Extract the (x, y) coordinate from the center of the cell holding the provided text.  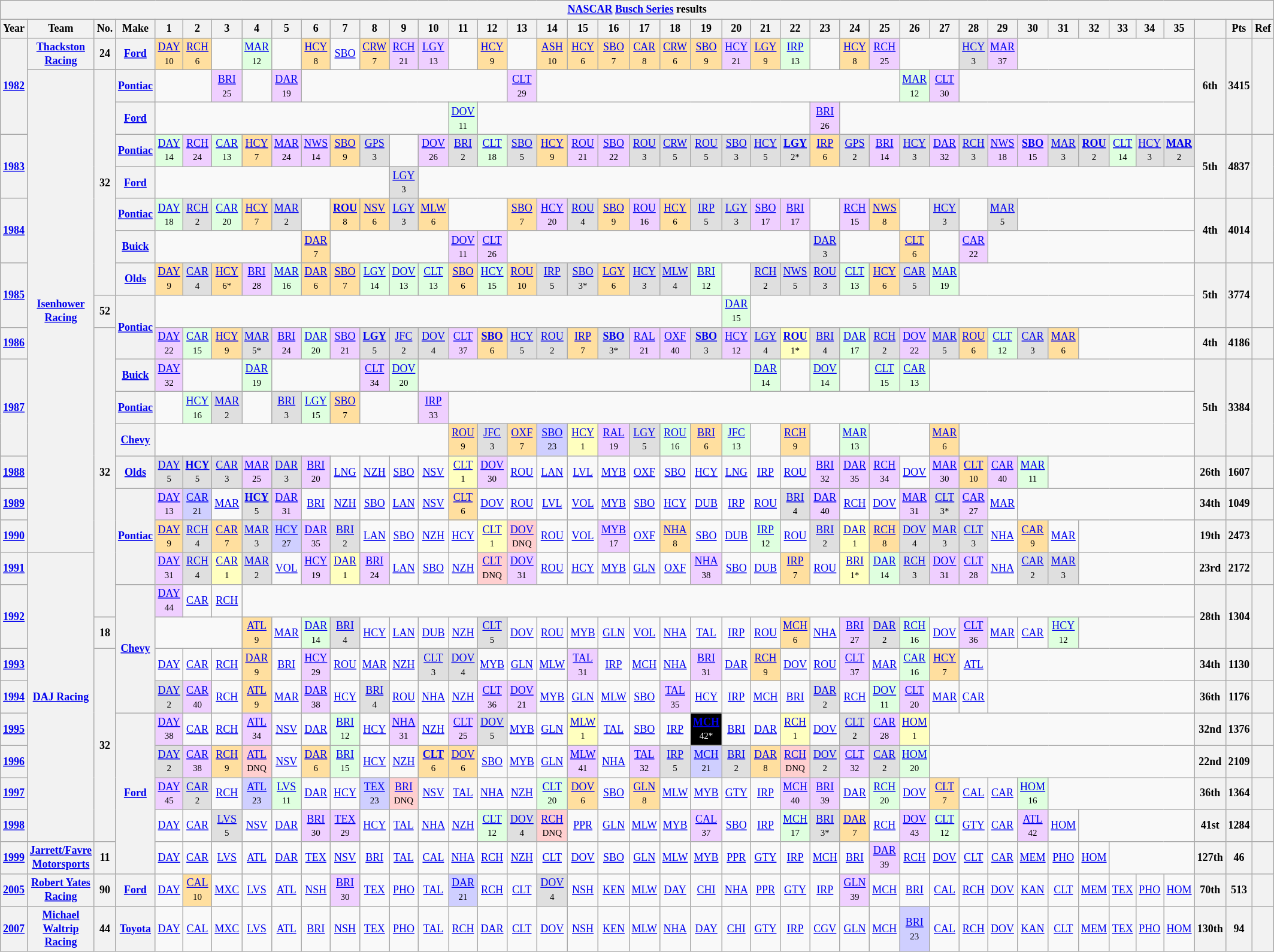
1989 (14, 504)
DAR32 (945, 150)
DOV26 (434, 150)
BRI17 (795, 214)
2007 (14, 929)
1304 (1239, 617)
3 (227, 29)
MAR11 (1033, 472)
22 (795, 29)
MCH42* (707, 729)
HCY6* (227, 279)
TAL32 (644, 761)
MLW6 (434, 214)
MAR5* (257, 343)
DAY10 (169, 54)
CLT5 (492, 633)
CLT3* (945, 504)
ROU10 (522, 279)
NHA38 (707, 569)
BRI23 (915, 929)
DAY31 (169, 569)
16 (613, 29)
1993 (14, 665)
CLT28 (974, 569)
CLT34 (374, 376)
Year (14, 29)
1607 (1239, 472)
SBO23 (552, 440)
8 (374, 29)
ROU6 (974, 343)
1982 (14, 86)
22nd (1210, 761)
BRI26 (825, 118)
CLT14 (1122, 150)
SBO15 (1033, 150)
DOV13 (404, 279)
MYB17 (613, 536)
LVS5 (227, 826)
BRI6 (707, 440)
BRI15 (345, 761)
JFC2 (404, 343)
1130 (1239, 665)
CAR9 (1033, 536)
Robert Yates Racing (60, 890)
CAR15 (198, 343)
MAR37 (1003, 54)
RCH6 (198, 54)
CAR5 (915, 279)
2109 (1239, 761)
IRP13 (795, 54)
1990 (14, 536)
NWS8 (885, 214)
DAR15 (736, 311)
BRI3 (286, 407)
25 (885, 29)
31 (1064, 29)
13 (522, 29)
HCY29 (316, 665)
DAY13 (169, 504)
513 (1239, 890)
DOV2 (825, 761)
1 (169, 29)
DAR39 (885, 858)
TEX23 (374, 794)
Michael Waltrip Racing (60, 929)
HCY21 (736, 54)
4 (257, 29)
SBO22 (613, 150)
32nd (1210, 729)
DOV5 (492, 729)
DAR17 (855, 343)
19th (1210, 536)
MAR24 (286, 150)
1999 (14, 858)
MLW4 (674, 279)
34 (1150, 29)
CAR21 (198, 504)
Jarrett/Favre Motorsports (60, 858)
HCY27 (286, 536)
DAY44 (169, 601)
23 (825, 29)
HOM20 (915, 761)
ATL23 (257, 794)
NWS18 (1003, 150)
RCH15 (855, 214)
1176 (1239, 697)
BRI27 (855, 633)
DOV20 (404, 376)
MCH21 (707, 761)
MAR16 (286, 279)
NASCAR Busch Series results (637, 10)
17 (644, 29)
HCY16 (198, 407)
DOVDNQ (522, 536)
GPS2 (855, 150)
RAL21 (644, 343)
MCH6 (795, 633)
CGV (825, 929)
ATL42 (1033, 826)
DAJ Racing (60, 697)
3774 (1239, 295)
CLT15 (885, 376)
1049 (1239, 504)
46 (1239, 858)
DAY32 (169, 376)
1983 (14, 167)
1994 (14, 697)
Thackston Racing (60, 54)
IRP12 (765, 536)
19 (707, 29)
BRI32 (825, 472)
CLT2 (855, 729)
4186 (1239, 343)
ROU5 (707, 150)
SBO21 (345, 343)
ATLDNQ (257, 761)
RCH34 (885, 472)
2 (198, 29)
1992 (14, 617)
MCH17 (795, 826)
4837 (1239, 167)
DAY38 (169, 729)
35 (1179, 29)
1364 (1239, 794)
DOV30 (492, 472)
1984 (14, 230)
DAR40 (825, 504)
OXF40 (674, 343)
90 (104, 890)
DOV14 (825, 376)
1991 (14, 569)
127th (1210, 858)
2005 (14, 890)
2473 (1239, 536)
27 (945, 29)
NHA8 (674, 536)
TAL31 (582, 665)
5 (286, 29)
DOV21 (522, 697)
3415 (1239, 86)
70th (1210, 890)
DAY18 (169, 214)
CAR4 (198, 279)
DOV22 (915, 343)
BRI28 (257, 279)
BRI3* (825, 826)
Pts (1239, 29)
MAR31 (915, 504)
29 (1003, 29)
LGY9 (765, 54)
Isenhower Racing (60, 312)
NSV6 (374, 214)
CRW5 (674, 150)
9 (404, 29)
GPS3 (374, 150)
BRI31 (707, 665)
NHA31 (404, 729)
ROU1* (795, 343)
Ref (1263, 29)
BRIDNQ (404, 794)
GLN8 (644, 794)
Team (60, 29)
23rd (1210, 569)
HCY20 (552, 214)
CLT26 (492, 247)
CLT30 (945, 86)
RCH20 (885, 794)
1284 (1239, 826)
NWS5 (795, 279)
CAL37 (707, 826)
CLT25 (463, 729)
CAR20 (227, 214)
CRW6 (674, 54)
LGY4 (765, 343)
CLT10 (974, 472)
ATL34 (257, 729)
LGY14 (374, 279)
2172 (1239, 569)
LGY2* (795, 150)
SBO17 (765, 214)
ROU21 (582, 150)
6 (316, 29)
RCH8 (885, 536)
CLT29 (522, 86)
14 (552, 29)
CLT32 (855, 761)
TEX29 (345, 826)
MAR25 (257, 472)
1998 (14, 826)
CAR28 (885, 729)
Toyota (135, 929)
DOV43 (915, 826)
DAY14 (169, 150)
ROU8 (345, 214)
RAL19 (613, 440)
CAR27 (974, 504)
BRI20 (316, 472)
IRP33 (434, 407)
CAR8 (644, 54)
CLTDNQ (492, 569)
LVS11 (286, 794)
1376 (1239, 729)
MAR13 (855, 440)
BRI1* (855, 569)
DAR31 (286, 504)
10 (434, 29)
LGY15 (316, 407)
DAR38 (316, 697)
12 (492, 29)
1987 (14, 407)
28th (1210, 617)
94 (1239, 929)
BRI39 (825, 794)
CAR38 (198, 761)
JFC3 (492, 440)
RCH25 (885, 54)
MLW1 (582, 729)
TAL35 (674, 697)
44 (104, 929)
JFC13 (736, 440)
RCH21 (404, 54)
RCH16 (915, 633)
HOM16 (1033, 794)
52 (104, 311)
BRI25 (227, 86)
1997 (14, 794)
HCY19 (316, 569)
GLN39 (855, 890)
4014 (1239, 230)
1996 (14, 761)
RCH24 (198, 150)
ROU4 (582, 214)
MAR30 (945, 472)
DAY45 (169, 794)
130th (1210, 929)
DAR20 (316, 343)
21 (765, 29)
MCH40 (795, 794)
28 (974, 29)
MAR19 (945, 279)
7 (345, 29)
1985 (14, 295)
SBO5 (522, 150)
HCY15 (492, 279)
DAR8 (765, 761)
Make (135, 29)
IRP6 (825, 150)
LGY6 (613, 279)
MLW41 (582, 761)
CLT7 (945, 794)
DAR21 (463, 890)
26 (915, 29)
1986 (14, 343)
33 (1122, 29)
CAR16 (915, 665)
3384 (1239, 407)
ASH10 (552, 54)
HOM1 (915, 729)
ROU9 (463, 440)
26th (1210, 472)
20 (736, 29)
DAR9 (257, 665)
41st (1210, 826)
1988 (14, 472)
6th (1210, 86)
HCY1 (582, 440)
DAY22 (169, 343)
CLT18 (492, 150)
CAR1 (227, 569)
RCH1 (795, 729)
1995 (14, 729)
CAR22 (974, 247)
30 (1033, 29)
CAL10 (198, 890)
NWS14 (316, 150)
DAY5 (169, 472)
CRW7 (374, 54)
No. (104, 29)
15 (582, 29)
CAR7 (227, 536)
OXF7 (522, 440)
BRI14 (885, 150)
LGY13 (434, 54)
